Determine the (x, y) coordinate at the center of the cell enclosing the given text.  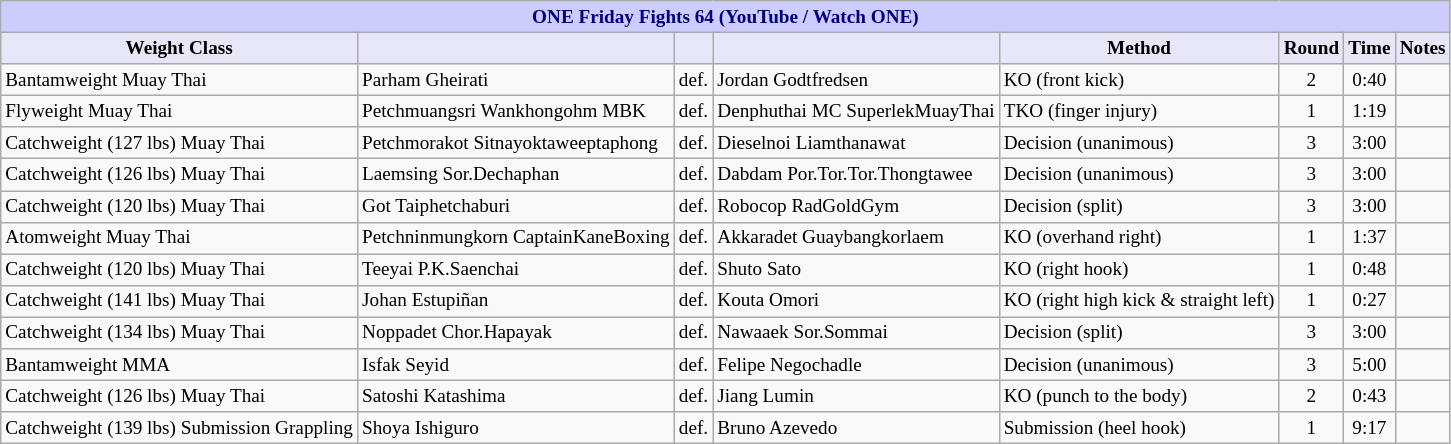
1:19 (1370, 111)
5:00 (1370, 365)
Round (1312, 48)
ONE Friday Fights 64 (YouTube / Watch ONE) (726, 17)
KO (punch to the body) (1139, 396)
Satoshi Katashima (516, 396)
KO (right high kick & straight left) (1139, 301)
Isfak Seyid (516, 365)
Dabdam Por.Tor.Tor.Thongtawee (856, 175)
Catchweight (127 lbs) Muay Thai (180, 143)
Bantamweight MMA (180, 365)
Petchninmungkorn CaptainKaneBoxing (516, 238)
TKO (finger injury) (1139, 111)
0:40 (1370, 80)
Catchweight (139 lbs) Submission Grappling (180, 428)
Method (1139, 48)
Got Taiphetchaburi (516, 206)
Jiang Lumin (856, 396)
0:43 (1370, 396)
Submission (heel hook) (1139, 428)
Catchweight (141 lbs) Muay Thai (180, 301)
Time (1370, 48)
KO (overhand right) (1139, 238)
Petchmuangsri Wankhongohm MBK (516, 111)
1:37 (1370, 238)
Catchweight (134 lbs) Muay Thai (180, 333)
Notes (1422, 48)
Weight Class (180, 48)
Bantamweight Muay Thai (180, 80)
Atomweight Muay Thai (180, 238)
Petchmorakot Sitnayoktaweeptaphong (516, 143)
Shoya Ishiguro (516, 428)
Akkaradet Guaybangkorlaem (856, 238)
Shuto Sato (856, 270)
Flyweight Muay Thai (180, 111)
Teeyai P.K.Saenchai (516, 270)
Jordan Godtfredsen (856, 80)
0:48 (1370, 270)
Kouta Omori (856, 301)
KO (front kick) (1139, 80)
KO (right hook) (1139, 270)
Johan Estupiñan (516, 301)
Noppadet Chor.Hapayak (516, 333)
9:17 (1370, 428)
Felipe Negochadle (856, 365)
Parham Gheirati (516, 80)
Denphuthai MC SuperlekMuayThai (856, 111)
0:27 (1370, 301)
Bruno Azevedo (856, 428)
Nawaaek Sor.Sommai (856, 333)
Robocop RadGoldGym (856, 206)
Laemsing Sor.Dechaphan (516, 175)
Dieselnoi Liamthanawat (856, 143)
